Pinpoint the cell where the given text exists, returning its (X, Y) midpoint coordinate. 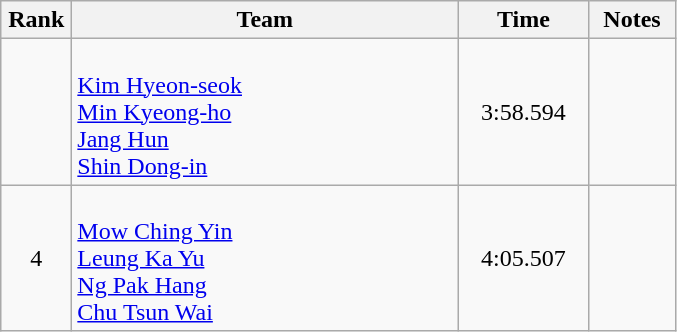
Notes (632, 20)
4:05.507 (524, 258)
4 (36, 258)
Kim Hyeon-seokMin Kyeong-hoJang HunShin Dong-in (265, 112)
Team (265, 20)
Rank (36, 20)
3:58.594 (524, 112)
Mow Ching YinLeung Ka YuNg Pak HangChu Tsun Wai (265, 258)
Time (524, 20)
